Identify which cell holds the provided text, then report its [X, Y] central coordinate. 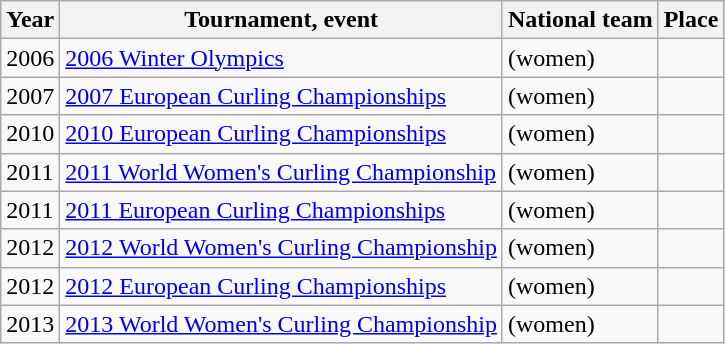
2012 World Women's Curling Championship [282, 248]
National team [580, 20]
2011 World Women's Curling Championship [282, 172]
Place [691, 20]
2010 [30, 134]
Tournament, event [282, 20]
2013 World Women's Curling Championship [282, 324]
2010 European Curling Championships [282, 134]
2007 [30, 96]
2011 European Curling Championships [282, 210]
2013 [30, 324]
Year [30, 20]
2006 Winter Olympics [282, 58]
2012 European Curling Championships [282, 286]
2007 European Curling Championships [282, 96]
2006 [30, 58]
